Capture the cell that displays the provided text and extract its (X, Y) central coordinate. 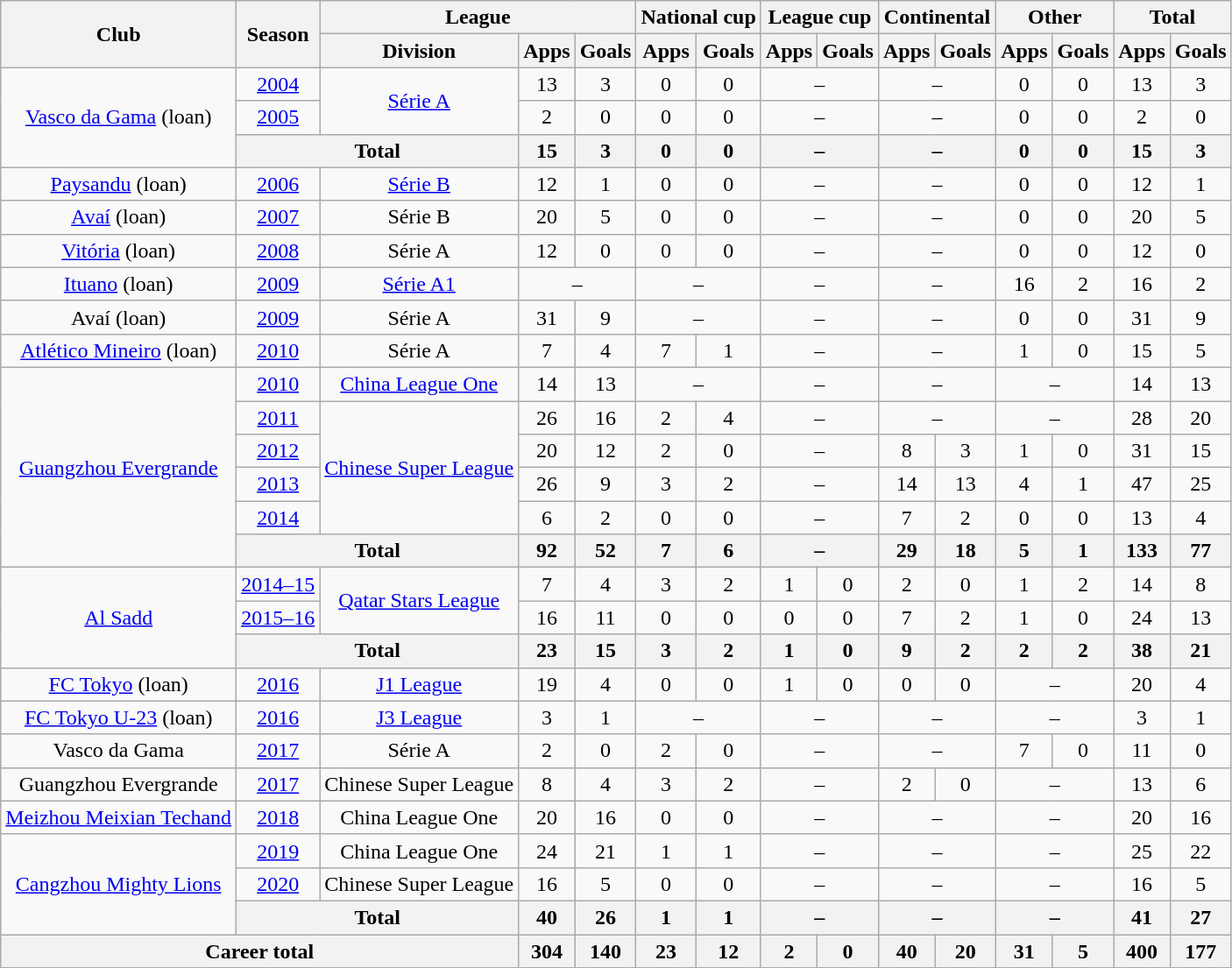
2014–15 (279, 584)
77 (1200, 551)
Club (119, 34)
47 (1142, 484)
133 (1142, 551)
National cup (698, 18)
2008 (279, 251)
2014 (279, 518)
Qatar Stars League (419, 601)
FC Tokyo U-23 (loan) (119, 717)
92 (547, 551)
Paysandu (loan) (119, 184)
Ituano (loan) (119, 284)
League cup (819, 18)
304 (547, 950)
FC Tokyo (loan) (119, 684)
27 (1200, 917)
2011 (279, 418)
Continental (937, 18)
2018 (279, 817)
Division (419, 51)
400 (1142, 950)
2004 (279, 84)
52 (605, 551)
Meizhou Meixian Techand (119, 817)
29 (906, 551)
Cangzhou Mighty Lions (119, 884)
2012 (279, 451)
J1 League (419, 684)
Al Sadd (119, 618)
2013 (279, 484)
2005 (279, 117)
Vasco da Gama (119, 751)
Career total (259, 950)
Season (279, 34)
Vasco da Gama (loan) (119, 117)
41 (1142, 917)
J3 League (419, 717)
Atlético Mineiro (loan) (119, 350)
League (478, 18)
2007 (279, 217)
2006 (279, 184)
140 (605, 950)
38 (1142, 651)
19 (547, 684)
2015–16 (279, 618)
177 (1200, 950)
Vitória (loan) (119, 251)
2020 (279, 884)
28 (1142, 418)
Other (1055, 18)
18 (966, 551)
22 (1200, 851)
Série A1 (419, 284)
2019 (279, 851)
